Output the [X, Y] coordinate of the center of the cell containing the given text.  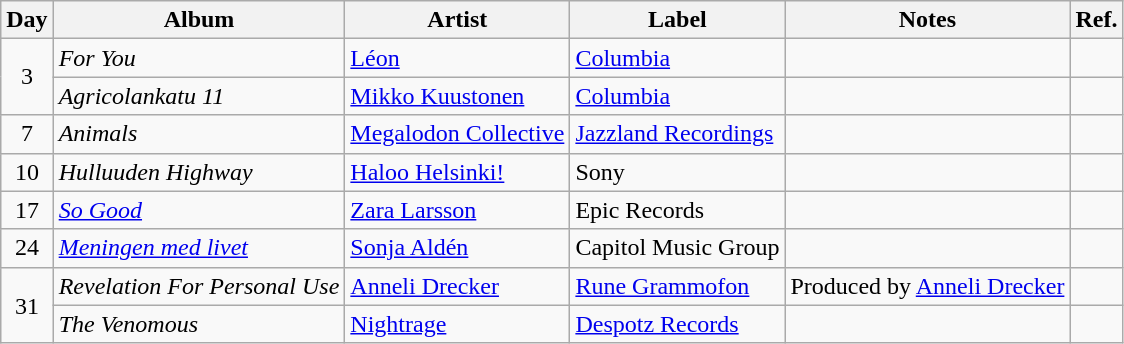
Jazzland Recordings [678, 134]
Nightrage [458, 324]
Ref. [1096, 20]
Animals [199, 134]
For You [199, 58]
7 [27, 134]
Artist [458, 20]
Agricolankatu 11 [199, 96]
Day [27, 20]
Capitol Music Group [678, 248]
Anneli Drecker [458, 286]
Haloo Helsinki! [458, 172]
Label [678, 20]
Léon [458, 58]
24 [27, 248]
So Good [199, 210]
31 [27, 305]
Sony [678, 172]
Mikko Kuustonen [458, 96]
Revelation For Personal Use [199, 286]
17 [27, 210]
Hulluuden Highway [199, 172]
Despotz Records [678, 324]
Produced by Anneli Drecker [928, 286]
Epic Records [678, 210]
3 [27, 77]
Megalodon Collective [458, 134]
10 [27, 172]
Notes [928, 20]
Rune Grammofon [678, 286]
Zara Larsson [458, 210]
Album [199, 20]
Meningen med livet [199, 248]
The Venomous [199, 324]
Sonja Aldén [458, 248]
